Return [X, Y] of the center of cell containing provided text 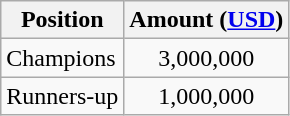
Champions [62, 58]
3,000,000 [206, 58]
Runners-up [62, 96]
Position [62, 20]
1,000,000 [206, 96]
Amount (USD) [206, 20]
